Locate the cell with the specified text and output its [X, Y] center coordinate. 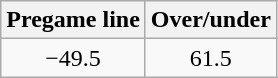
Over/under [210, 20]
−49.5 [74, 58]
Pregame line [74, 20]
61.5 [210, 58]
